Return [x, y] of the center of cell containing provided text 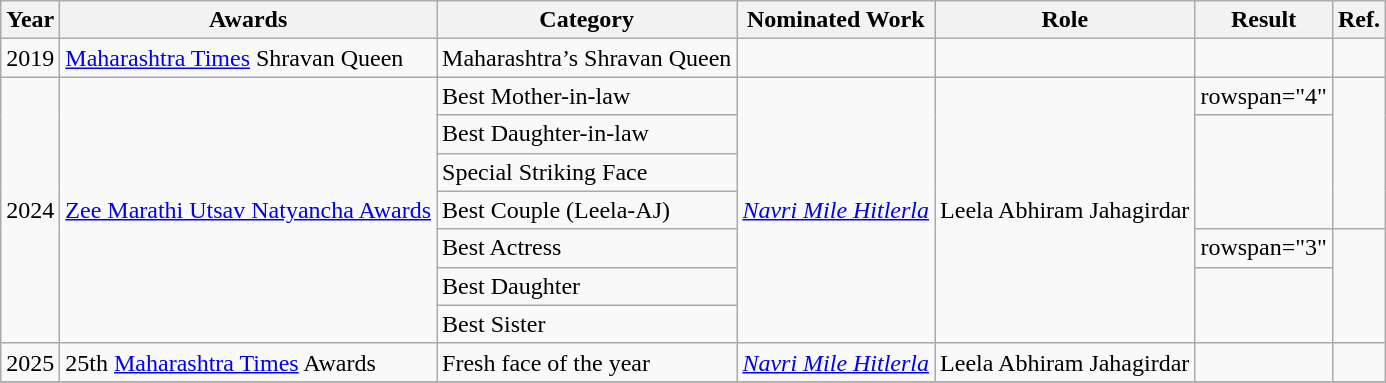
Best Couple (Leela-AJ) [587, 210]
Best Sister [587, 324]
Fresh face of the year [587, 362]
Role [1065, 20]
rowspan="4" [1264, 96]
Special Striking Face [587, 172]
Maharashtra Times Shravan Queen [248, 58]
Awards [248, 20]
Best Mother-in-law [587, 96]
Nominated Work [836, 20]
2019 [30, 58]
Ref. [1358, 20]
Year [30, 20]
Zee Marathi Utsav Natyancha Awards [248, 210]
rowspan="3" [1264, 248]
Best Actress [587, 248]
2024 [30, 210]
Maharashtra’s Shravan Queen [587, 58]
Result [1264, 20]
25th Maharashtra Times Awards [248, 362]
Best Daughter [587, 286]
Best Daughter-in-law [587, 134]
2025 [30, 362]
Category [587, 20]
